Scan for the cell matching the given text and deliver its (X, Y) coordinate at center. 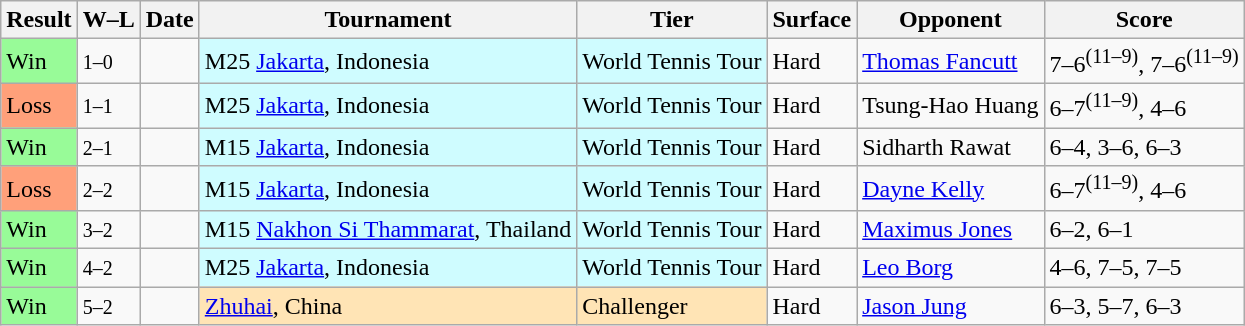
4–6, 7–5, 7–5 (1144, 268)
6–3, 5–7, 6–3 (1144, 306)
7–6(11–9), 7–6(11–9) (1144, 62)
Jason Jung (950, 306)
Maximus Jones (950, 230)
5–2 (108, 306)
Sidharth Rawat (950, 147)
Zhuhai, China (388, 306)
Tournament (388, 20)
Tier (672, 20)
Challenger (672, 306)
Opponent (950, 20)
M15 Nakhon Si Thammarat, Thailand (388, 230)
Leo Borg (950, 268)
Result (39, 20)
4–2 (108, 268)
1–1 (108, 106)
W–L (108, 20)
Date (170, 20)
6–4, 3–6, 6–3 (1144, 147)
Score (1144, 20)
Dayne Kelly (950, 188)
Thomas Fancutt (950, 62)
2–1 (108, 147)
6–2, 6–1 (1144, 230)
Tsung-Hao Huang (950, 106)
2–2 (108, 188)
3–2 (108, 230)
1–0 (108, 62)
Surface (812, 20)
